Return (x, y) of the center of cell containing provided text 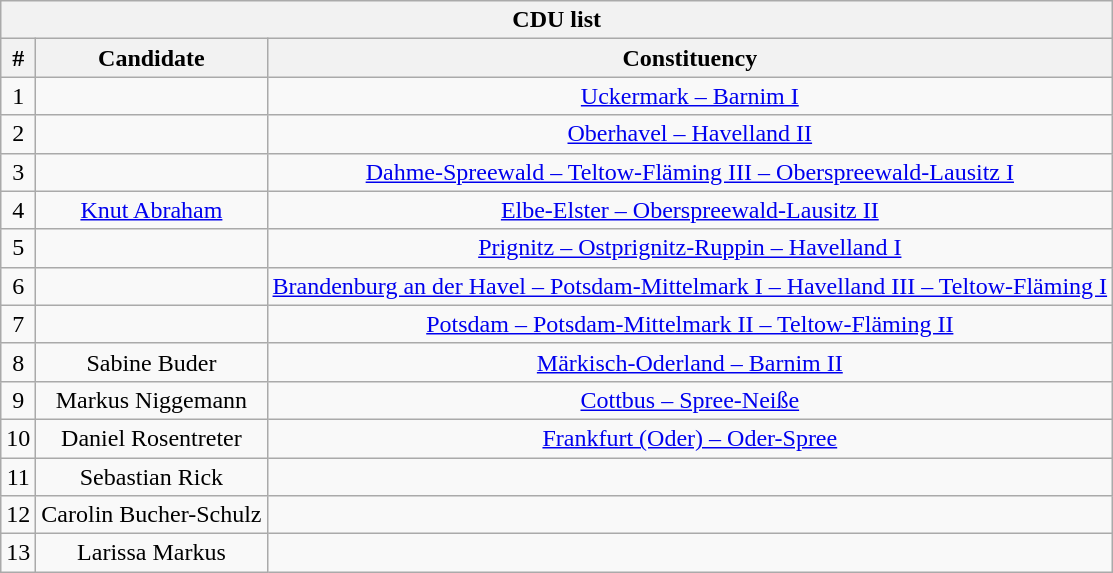
Frankfurt (Oder) – Oder-Spree (690, 438)
CDU list (557, 20)
Cottbus – Spree-Neiße (690, 400)
9 (18, 400)
1 (18, 96)
Sabine Buder (152, 362)
Potsdam – Potsdam-Mittelmark II – Teltow-Fläming II (690, 324)
13 (18, 553)
Carolin Bucher-Schulz (152, 515)
12 (18, 515)
Uckermark – Barnim I (690, 96)
Knut Abraham (152, 210)
# (18, 58)
Brandenburg an der Havel – Potsdam-Mittelmark I – Havelland III – Teltow-Fläming I (690, 286)
10 (18, 438)
Märkisch-Oderland – Barnim II (690, 362)
Sebastian Rick (152, 477)
6 (18, 286)
Daniel Rosentreter (152, 438)
8 (18, 362)
Prignitz – Ostprignitz-Ruppin – Havelland I (690, 248)
2 (18, 134)
Larissa Markus (152, 553)
Elbe-Elster – Oberspreewald-Lausitz II (690, 210)
Oberhavel – Havelland II (690, 134)
Markus Niggemann (152, 400)
7 (18, 324)
4 (18, 210)
5 (18, 248)
Dahme-Spreewald – Teltow-Fläming III – Oberspreewald-Lausitz I (690, 172)
Constituency (690, 58)
11 (18, 477)
Candidate (152, 58)
3 (18, 172)
